Scan for the cell matching the given text and deliver its [x, y] coordinate at center. 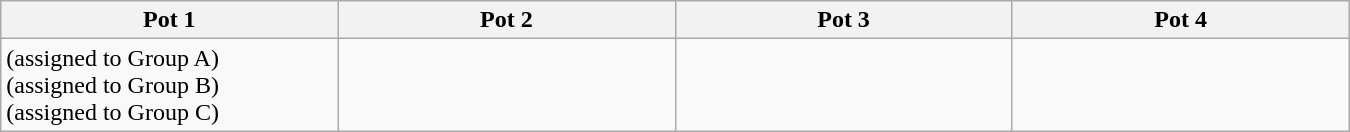
Pot 4 [1180, 20]
Pot 3 [844, 20]
Pot 1 [170, 20]
(assigned to Group A) (assigned to Group B) (assigned to Group C) [170, 85]
Pot 2 [506, 20]
